Return the (X, Y) coordinate for the center point of the cell that contains the specified text.  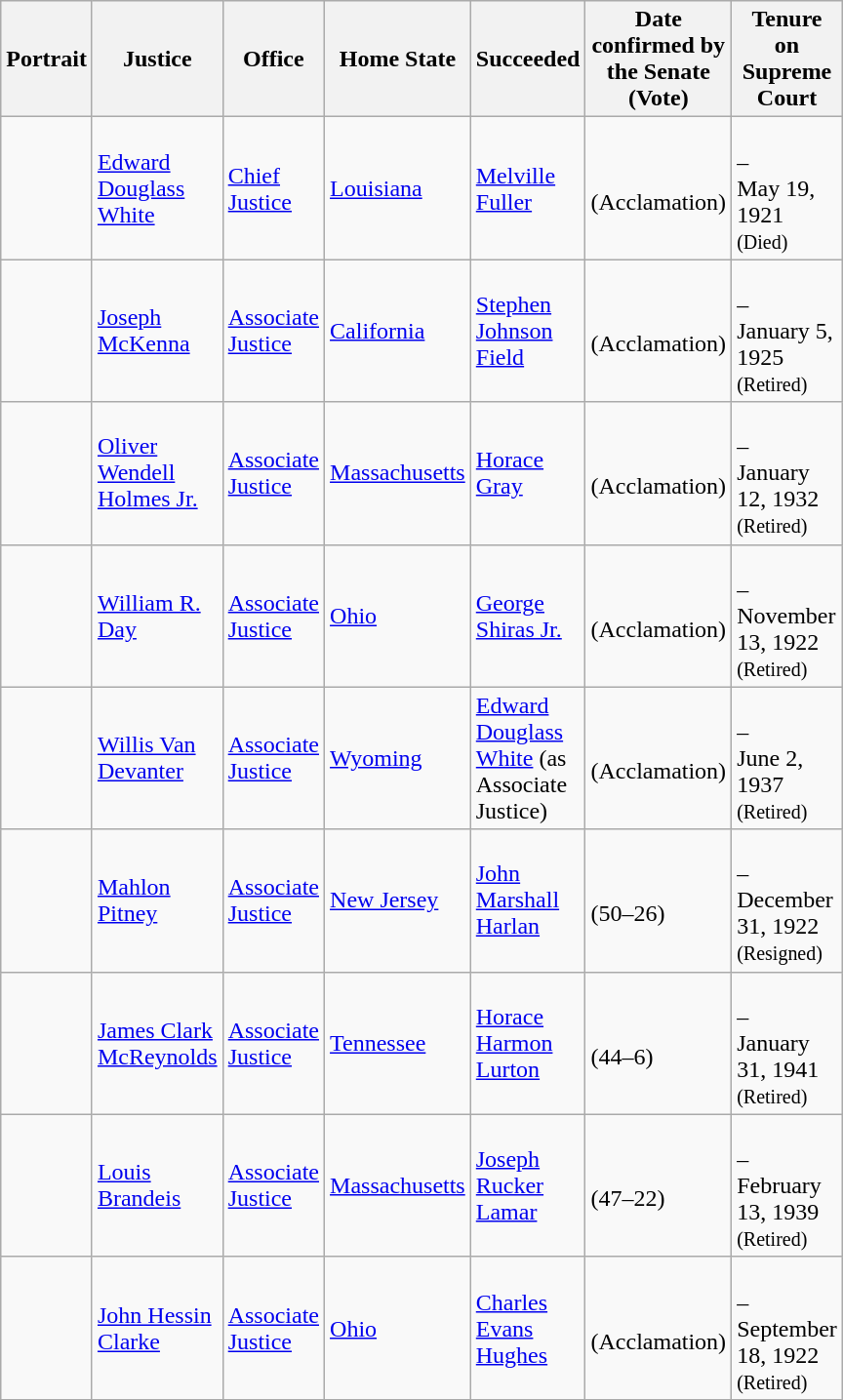
Joseph Rucker Lamar (528, 1185)
Horace Harmon Lurton (528, 1043)
–January 12, 1932(Retired) (787, 473)
(44–6) (659, 1043)
California (398, 331)
George Shiras Jr. (528, 616)
Horace Gray (528, 473)
Willis Van Devanter (157, 758)
Louis Brandeis (157, 1185)
Wyoming (398, 758)
Tennessee (398, 1043)
Melville Fuller (528, 188)
Edward Douglass White (157, 188)
–November 13, 1922(Retired) (787, 616)
–February 13, 1939(Retired) (787, 1185)
James Clark McReynolds (157, 1043)
Charles Evans Hughes (528, 1328)
Office (273, 59)
Tenure on Supreme Court (787, 59)
Oliver Wendell Holmes Jr. (157, 473)
Edward Douglass White (as Associate Justice) (528, 758)
John Marshall Harlan (528, 900)
Mahlon Pitney (157, 900)
New Jersey (398, 900)
Home State (398, 59)
Date confirmed by the Senate(Vote) (659, 59)
Succeeded (528, 59)
Justice (157, 59)
(50–26) (659, 900)
Joseph McKenna (157, 331)
–December 31, 1922(Resigned) (787, 900)
Stephen Johnson Field (528, 331)
–January 5, 1925(Retired) (787, 331)
Portrait (47, 59)
–June 2, 1937(Retired) (787, 758)
–May 19, 1921(Died) (787, 188)
John Hessin Clarke (157, 1328)
–January 31, 1941(Retired) (787, 1043)
Chief Justice (273, 188)
William R. Day (157, 616)
Louisiana (398, 188)
(47–22) (659, 1185)
–September 18, 1922(Retired) (787, 1328)
